Extract the (X, Y) coordinate from the center of the cell holding the provided text.  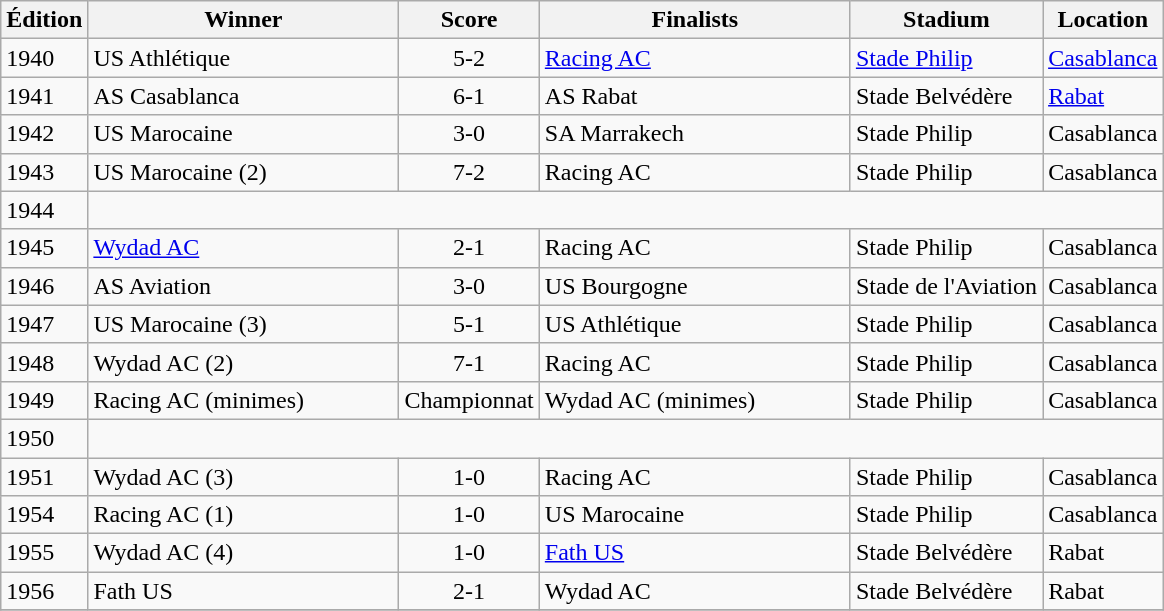
US Bourgogne (694, 286)
Wydad AC (minimes) (694, 400)
1947 (44, 324)
Stade de l'Aviation (946, 286)
AS Rabat (694, 96)
1948 (44, 362)
AS Aviation (244, 286)
1951 (44, 477)
1950 (44, 438)
Location (1103, 20)
US Marocaine (3) (244, 324)
1945 (44, 248)
AS Casablanca (244, 96)
Score (469, 20)
1946 (44, 286)
Racing AC (1) (244, 515)
1949 (44, 400)
Wydad AC (4) (244, 553)
1941 (44, 96)
Finalists (694, 20)
7-2 (469, 172)
1943 (44, 172)
7-1 (469, 362)
1944 (44, 210)
5-1 (469, 324)
Édition (44, 20)
6-1 (469, 96)
Wydad AC (3) (244, 477)
1955 (44, 553)
Wydad AC (2) (244, 362)
SA Marrakech (694, 134)
US Marocaine (2) (244, 172)
1954 (44, 515)
Stadium (946, 20)
Championnat (469, 400)
1942 (44, 134)
5-2 (469, 58)
Winner (244, 20)
1940 (44, 58)
1956 (44, 591)
Racing AC (minimes) (244, 400)
